Detect which cell encompasses the target text, then output its [x, y] center coordinate. 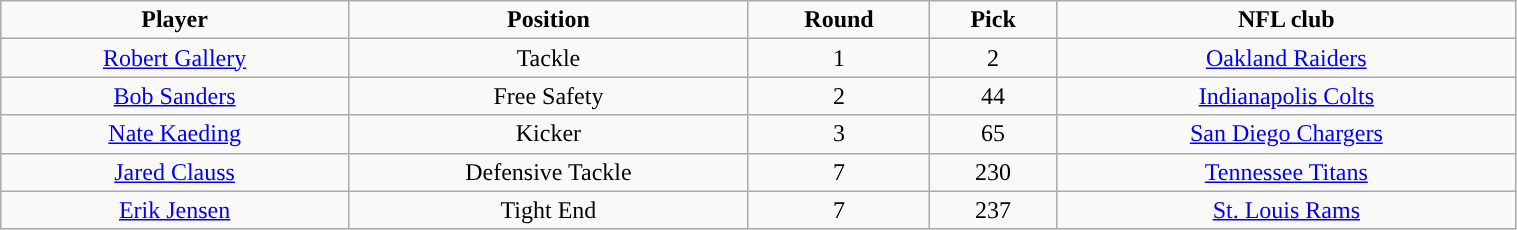
Bob Sanders [175, 96]
Player [175, 20]
Round [838, 20]
230 [994, 172]
San Diego Chargers [1286, 134]
St. Louis Rams [1286, 210]
3 [838, 134]
Robert Gallery [175, 58]
1 [838, 58]
Indianapolis Colts [1286, 96]
65 [994, 134]
44 [994, 96]
NFL club [1286, 20]
Jared Clauss [175, 172]
Free Safety [548, 96]
237 [994, 210]
Pick [994, 20]
Position [548, 20]
Nate Kaeding [175, 134]
Erik Jensen [175, 210]
Kicker [548, 134]
Tackle [548, 58]
Defensive Tackle [548, 172]
Oakland Raiders [1286, 58]
Tight End [548, 210]
Tennessee Titans [1286, 172]
